Scan for the cell matching the given text and deliver its [X, Y] coordinate at center. 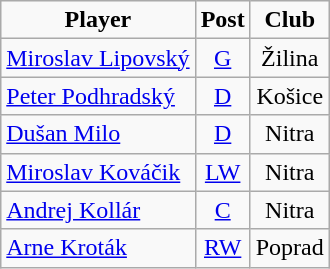
G [222, 58]
C [222, 210]
Club [290, 20]
RW [222, 248]
Post [222, 20]
Andrej Kollár [98, 210]
Player [98, 20]
LW [222, 172]
Dušan Milo [98, 134]
Peter Podhradský [98, 96]
Žilina [290, 58]
Miroslav Kováčik [98, 172]
Arne Kroták [98, 248]
Poprad [290, 248]
Košice [290, 96]
Miroslav Lipovský [98, 58]
